Return the [X, Y] coordinate for the center point of the cell that contains the specified text.  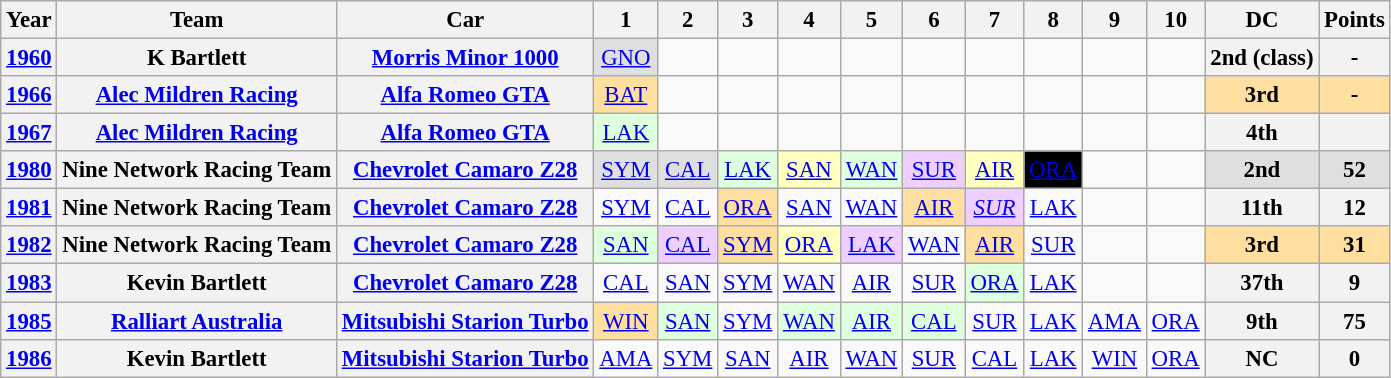
5 [871, 20]
1982 [29, 245]
3 [748, 20]
52 [1354, 170]
BAT [626, 95]
1967 [29, 133]
2 [688, 20]
0 [1354, 358]
1981 [29, 208]
Car [464, 20]
12 [1354, 208]
2nd (class) [1262, 58]
K Bartlett [197, 58]
Year [29, 20]
Morris Minor 1000 [464, 58]
1 [626, 20]
1983 [29, 283]
DC [1262, 20]
7 [994, 20]
1960 [29, 58]
Ralliart Australia [197, 321]
8 [1054, 20]
NC [1262, 358]
37th [1262, 283]
4 [809, 20]
75 [1354, 321]
GNO [626, 58]
31 [1354, 245]
1980 [29, 170]
10 [1176, 20]
2nd [1262, 170]
Points [1354, 20]
11th [1262, 208]
1985 [29, 321]
1986 [29, 358]
4th [1262, 133]
Team [197, 20]
9th [1262, 321]
6 [934, 20]
1966 [29, 95]
